Find where the given text appears and provide that cell's center as (x, y) coordinate. 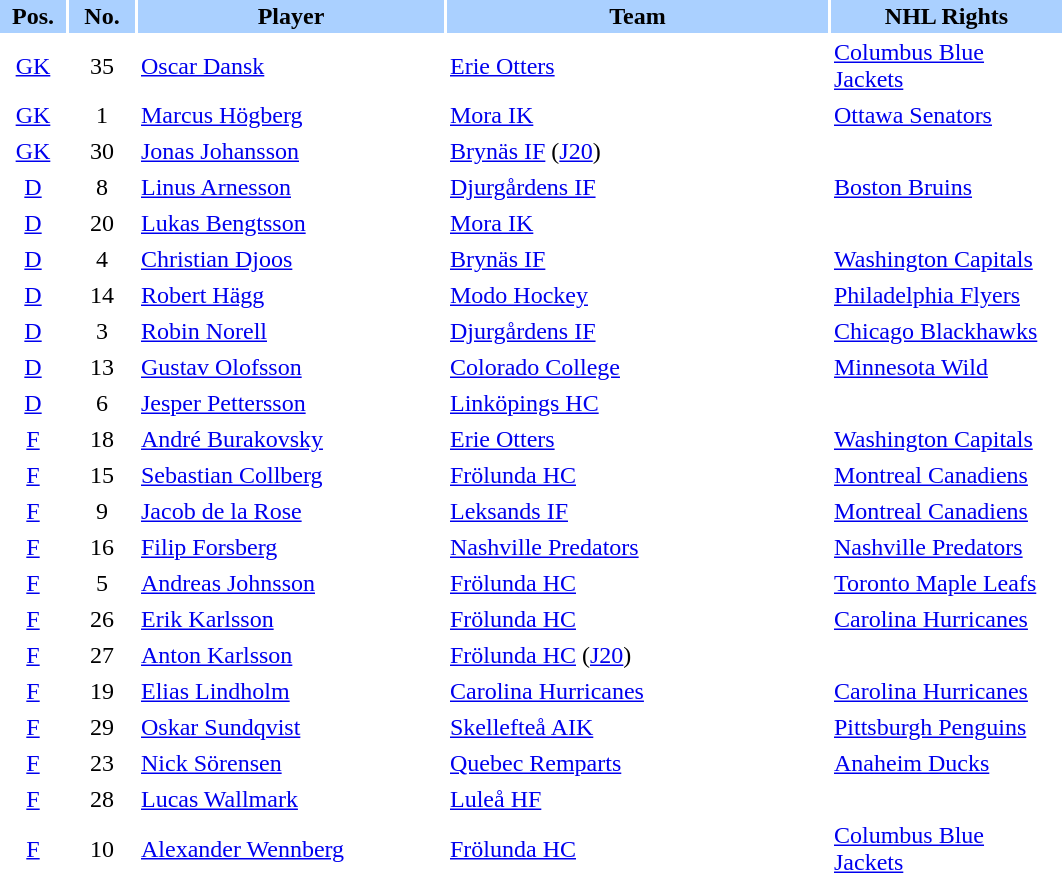
Skellefteå AIK (638, 728)
Luleå HF (638, 800)
Frölunda HC (J20) (638, 656)
Anton Karlsson (291, 656)
Jacob de la Rose (291, 512)
Erik Karlsson (291, 620)
Brynäs IF (J20) (638, 152)
Jonas Johansson (291, 152)
26 (102, 620)
Philadelphia Flyers (946, 296)
28 (102, 800)
Jesper Pettersson (291, 404)
Marcus Högberg (291, 116)
André Burakovsky (291, 440)
Linköpings HC (638, 404)
Team (638, 16)
Sebastian Collberg (291, 476)
Nick Sörensen (291, 764)
Andreas Johnsson (291, 584)
Robin Norell (291, 332)
5 (102, 584)
Linus Arnesson (291, 188)
Colorado College (638, 368)
4 (102, 260)
Chicago Blackhawks (946, 332)
15 (102, 476)
29 (102, 728)
35 (102, 66)
Anaheim Ducks (946, 764)
13 (102, 368)
Lukas Bengtsson (291, 224)
Filip Forsberg (291, 548)
Christian Djoos (291, 260)
23 (102, 764)
27 (102, 656)
6 (102, 404)
18 (102, 440)
Oskar Sundqvist (291, 728)
Leksands IF (638, 512)
Pittsburgh Penguins (946, 728)
Columbus Blue Jackets (946, 66)
Gustav Olofsson (291, 368)
Minnesota Wild (946, 368)
3 (102, 332)
Robert Hägg (291, 296)
Pos. (33, 16)
Modo Hockey (638, 296)
Quebec Remparts (638, 764)
16 (102, 548)
No. (102, 16)
9 (102, 512)
Brynäs IF (638, 260)
14 (102, 296)
20 (102, 224)
NHL Rights (946, 16)
Oscar Dansk (291, 66)
Elias Lindholm (291, 692)
Lucas Wallmark (291, 800)
Ottawa Senators (946, 116)
8 (102, 188)
Player (291, 16)
19 (102, 692)
30 (102, 152)
Toronto Maple Leafs (946, 584)
Boston Bruins (946, 188)
1 (102, 116)
